Pinpoint the cell where the given text exists, returning its [X, Y] midpoint coordinate. 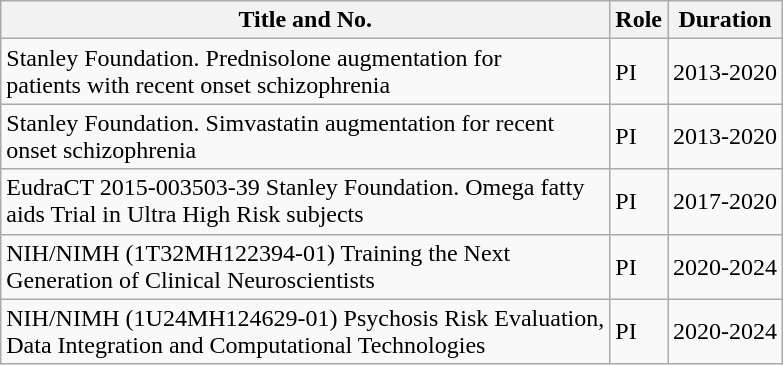
EudraCT 2015-003503-39 Stanley Foundation. Omega fattyaids Trial in Ultra High Risk subjects [306, 202]
Stanley Foundation. Simvastatin augmentation for recentonset schizophrenia [306, 136]
Role [639, 20]
2017-2020 [726, 202]
Title and No. [306, 20]
Stanley Foundation. Prednisolone augmentation forpatients with recent onset schizophrenia [306, 72]
NIH/NIMH (1U24MH124629-01) Psychosis Risk Evaluation,Data Integration and Computational Technologies [306, 332]
NIH/NIMH (1T32MH122394-01) Training the NextGeneration of Clinical Neuroscientists [306, 266]
Duration [726, 20]
